From the cell containing the given text, extract its center point as (x, y) coordinate. 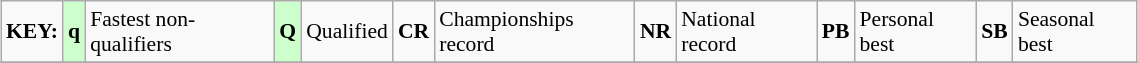
Seasonal best (1075, 32)
National record (746, 32)
CR (414, 32)
KEY: (32, 32)
SB (994, 32)
NR (656, 32)
Championships record (534, 32)
Fastest non-qualifiers (180, 32)
PB (836, 32)
Q (288, 32)
Personal best (916, 32)
Qualified (347, 32)
q (74, 32)
